Search for the cell housing the specified text and yield its [x, y] center coordinate. 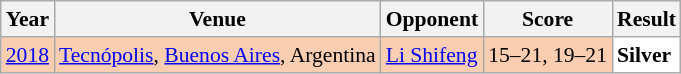
15–21, 19–21 [548, 55]
Tecnópolis, Buenos Aires, Argentina [218, 55]
Li Shifeng [432, 55]
Venue [218, 19]
2018 [28, 55]
Silver [646, 55]
Score [548, 19]
Result [646, 19]
Year [28, 19]
Opponent [432, 19]
